Provide the [X, Y] coordinate of the cell's center where the given text is located.  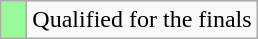
Qualified for the finals [142, 20]
